Capture the cell that displays the provided text and extract its (x, y) central coordinate. 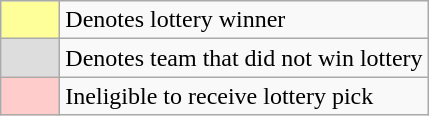
Ineligible to receive lottery pick (244, 96)
Denotes team that did not win lottery (244, 58)
Denotes lottery winner (244, 20)
